Find where the given text appears and provide that cell's center as (X, Y) coordinate. 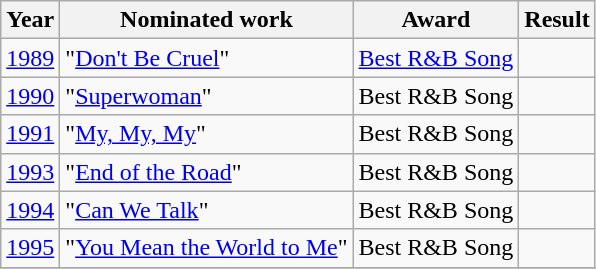
"Don't Be Cruel" (206, 58)
"Superwoman" (206, 96)
1993 (30, 172)
1995 (30, 248)
1991 (30, 134)
Nominated work (206, 20)
Result (557, 20)
Year (30, 20)
1994 (30, 210)
"My, My, My" (206, 134)
"Can We Talk" (206, 210)
"You Mean the World to Me" (206, 248)
Award (436, 20)
"End of the Road" (206, 172)
1990 (30, 96)
1989 (30, 58)
